Detect which cell encompasses the target text, then output its (x, y) center coordinate. 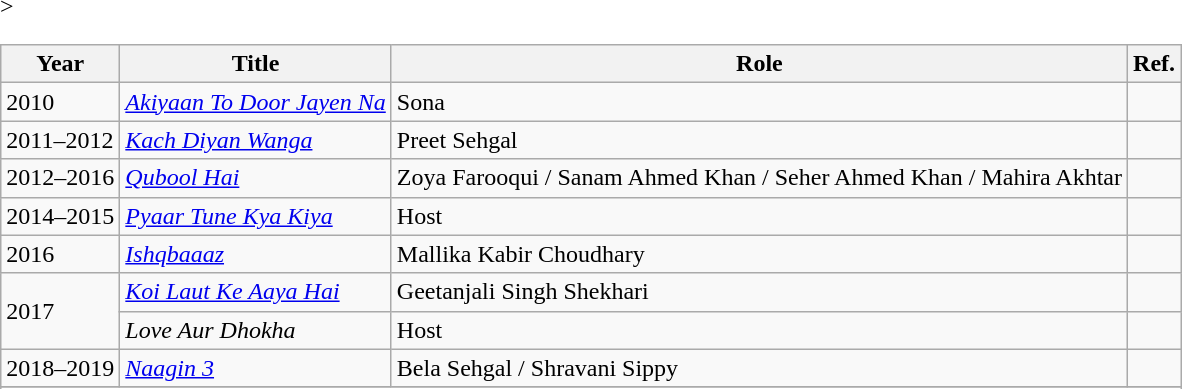
Koi Laut Ke Aaya Hai (256, 292)
Ref. (1154, 64)
2017 (60, 311)
Role (759, 64)
2011–2012 (60, 140)
Qubool Hai (256, 178)
Ishqbaaaz (256, 254)
2018–2019 (60, 368)
2014–2015 (60, 216)
Pyaar Tune Kya Kiya (256, 216)
Naagin 3 (256, 368)
Mallika Kabir Choudhary (759, 254)
Preet Sehgal (759, 140)
Zoya Farooqui / Sanam Ahmed Khan / Seher Ahmed Khan / Mahira Akhtar (759, 178)
Sona (759, 102)
Geetanjali Singh Shekhari (759, 292)
Title (256, 64)
Kach Diyan Wanga (256, 140)
Bela Sehgal / Shravani Sippy (759, 368)
Love Aur Dhokha (256, 330)
2016 (60, 254)
Akiyaan To Door Jayen Na (256, 102)
Year (60, 64)
2012–2016 (60, 178)
2010 (60, 102)
